Output the [x, y] coordinate of the center of the cell containing the given text.  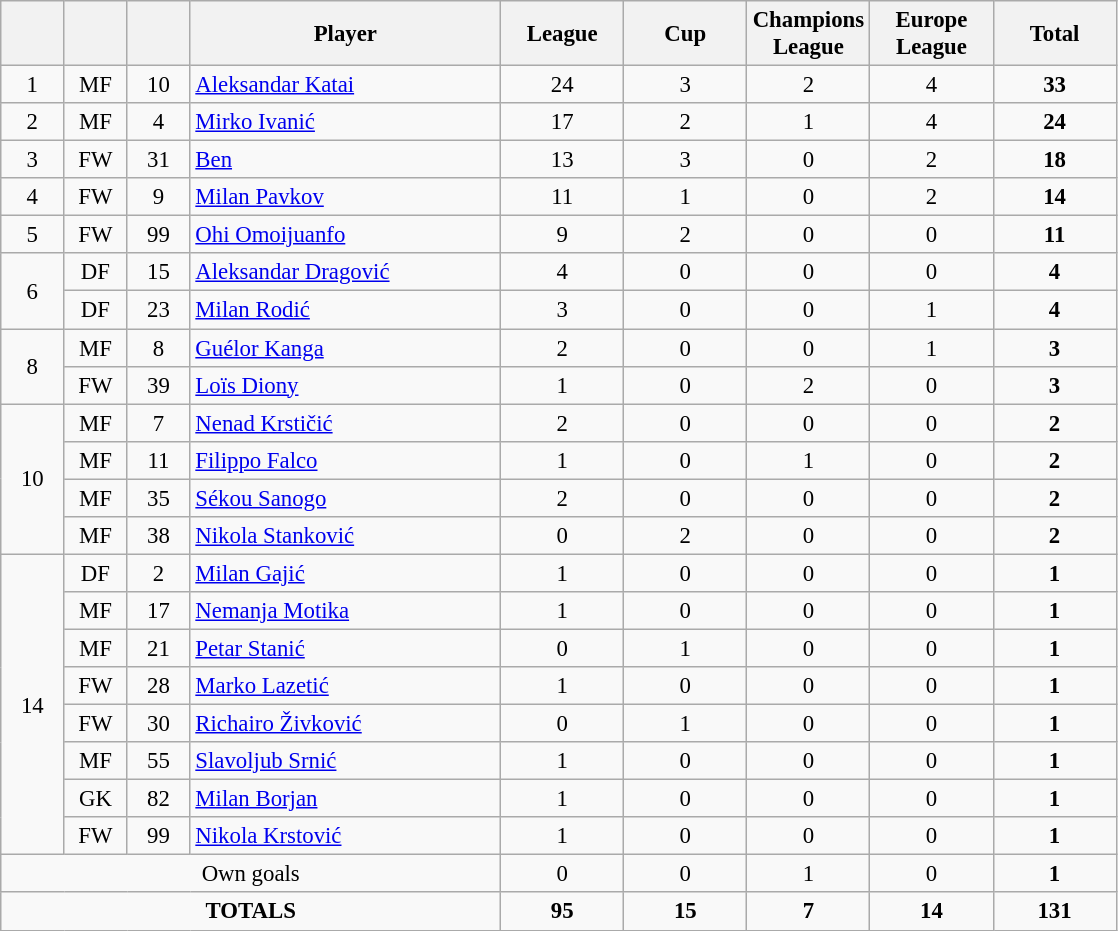
Nikola Stanković [346, 536]
35 [158, 498]
Europe League [932, 34]
Milan Rodić [346, 310]
Mirko Ivanić [346, 122]
95 [562, 912]
21 [158, 648]
Champions League [808, 34]
League [562, 34]
39 [158, 385]
6 [32, 292]
Sékou Sanogo [346, 498]
18 [1054, 160]
Nemanja Motika [346, 611]
Ohi Omoijuanfo [346, 235]
33 [1054, 85]
Ben [346, 160]
5 [32, 235]
Marko Lazetić [346, 686]
38 [158, 536]
55 [158, 761]
Petar Stanić [346, 648]
23 [158, 310]
Own goals [251, 874]
TOTALS [251, 912]
Cup [686, 34]
Nikola Krstović [346, 836]
Aleksandar Katai [346, 85]
31 [158, 160]
GK [96, 799]
Richairo Živković [346, 724]
Guélor Kanga [346, 348]
Player [346, 34]
Milan Gajić [346, 573]
13 [562, 160]
Aleksandar Dragović [346, 273]
Loïs Diony [346, 385]
131 [1054, 912]
Milan Borjan [346, 799]
Slavoljub Srnić [346, 761]
82 [158, 799]
Filippo Falco [346, 460]
30 [158, 724]
Nenad Krstičić [346, 423]
Total [1054, 34]
28 [158, 686]
Milan Pavkov [346, 197]
